For the text-containing cell, return its midpoint in (x, y) coordinate format. 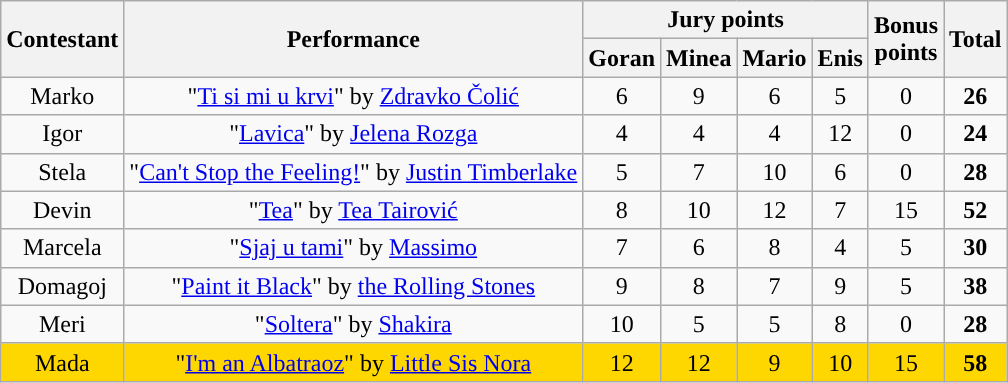
"Lavica" by Jelena Rozga (354, 134)
24 (976, 134)
26 (976, 96)
Domagoj (62, 286)
Total (976, 39)
"I'm an Albatraoz" by Little Sis Nora (354, 362)
Mada (62, 362)
Contestant (62, 39)
30 (976, 248)
Minea (699, 58)
Igor (62, 134)
"Paint it Black" by the Rolling Stones (354, 286)
Enis (840, 58)
Goran (622, 58)
"Tea" by Tea Tairović (354, 210)
Performance (354, 39)
Marcela (62, 248)
52 (976, 210)
38 (976, 286)
Bonuspoints (906, 39)
"Soltera" by Shakira (354, 324)
Jury points (726, 20)
"Ti si mi u krvi" by Zdravko Čolić (354, 96)
Meri (62, 324)
"Can't Stop the Feeling!" by Justin Timberlake (354, 172)
Marko (62, 96)
Mario (774, 58)
Stela (62, 172)
"Sjaj u tami" by Massimo (354, 248)
Devin (62, 210)
58 (976, 362)
